Find where the given text appears and provide that cell's center as [X, Y] coordinate. 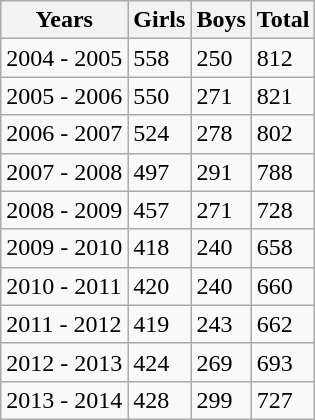
420 [160, 286]
727 [283, 400]
291 [221, 172]
658 [283, 248]
524 [160, 134]
428 [160, 400]
662 [283, 324]
419 [160, 324]
Girls [160, 20]
Boys [221, 20]
788 [283, 172]
278 [221, 134]
2010 - 2011 [64, 286]
250 [221, 58]
Total [283, 20]
418 [160, 248]
2005 - 2006 [64, 96]
2011 - 2012 [64, 324]
2009 - 2010 [64, 248]
457 [160, 210]
2012 - 2013 [64, 362]
802 [283, 134]
812 [283, 58]
2007 - 2008 [64, 172]
424 [160, 362]
269 [221, 362]
Years [64, 20]
2008 - 2009 [64, 210]
2004 - 2005 [64, 58]
693 [283, 362]
2006 - 2007 [64, 134]
821 [283, 96]
728 [283, 210]
2013 - 2014 [64, 400]
497 [160, 172]
660 [283, 286]
558 [160, 58]
299 [221, 400]
243 [221, 324]
550 [160, 96]
